Provide the [X, Y] coordinate of the cell's center where the given text is located.  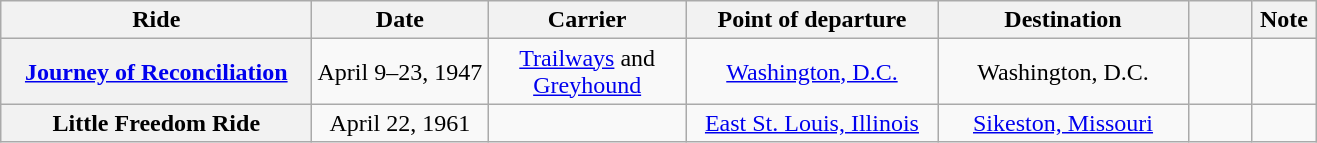
Ride [156, 20]
East St. Louis, Illinois [812, 123]
Carrier [588, 20]
Destination [1064, 20]
April 9–23, 1947 [400, 72]
Note [1284, 20]
Date [400, 20]
Point of departure [812, 20]
Journey of Reconciliation [156, 72]
April 22, 1961 [400, 123]
Sikeston, Missouri [1064, 123]
Trailways and Greyhound [588, 72]
Little Freedom Ride [156, 123]
